Capture the cell that displays the provided text and extract its (x, y) central coordinate. 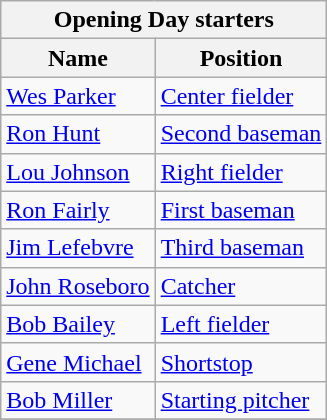
Second baseman (241, 134)
Right fielder (241, 172)
Left fielder (241, 324)
Wes Parker (78, 96)
Opening Day starters (164, 20)
Name (78, 58)
First baseman (241, 210)
Bob Bailey (78, 324)
Third baseman (241, 248)
Ron Fairly (78, 210)
Catcher (241, 286)
Position (241, 58)
Shortstop (241, 362)
Ron Hunt (78, 134)
Starting pitcher (241, 400)
Bob Miller (78, 400)
Jim Lefebvre (78, 248)
John Roseboro (78, 286)
Gene Michael (78, 362)
Center fielder (241, 96)
Lou Johnson (78, 172)
